Find where the given text appears and provide that cell's center as (x, y) coordinate. 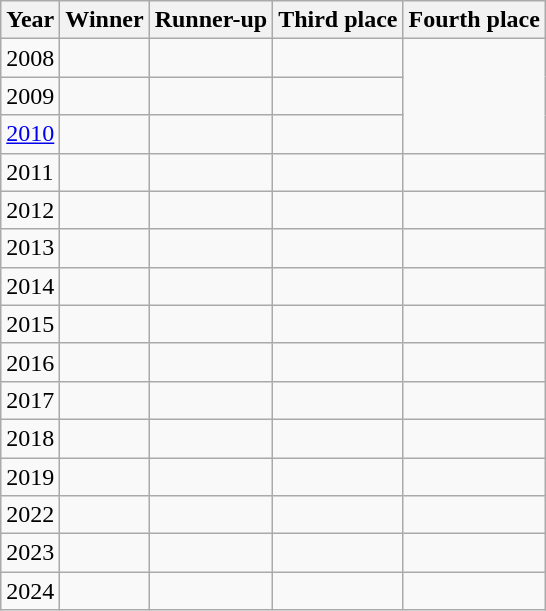
Runner-up (211, 20)
2023 (30, 553)
Winner (104, 20)
2022 (30, 515)
2016 (30, 362)
2018 (30, 438)
Third place (338, 20)
2019 (30, 477)
Fourth place (474, 20)
2008 (30, 58)
2015 (30, 324)
2012 (30, 210)
2017 (30, 400)
2013 (30, 248)
2010 (30, 134)
2009 (30, 96)
Year (30, 20)
2011 (30, 172)
2024 (30, 591)
2014 (30, 286)
